Determine the [x, y] coordinate at the center of the cell enclosing the given text.  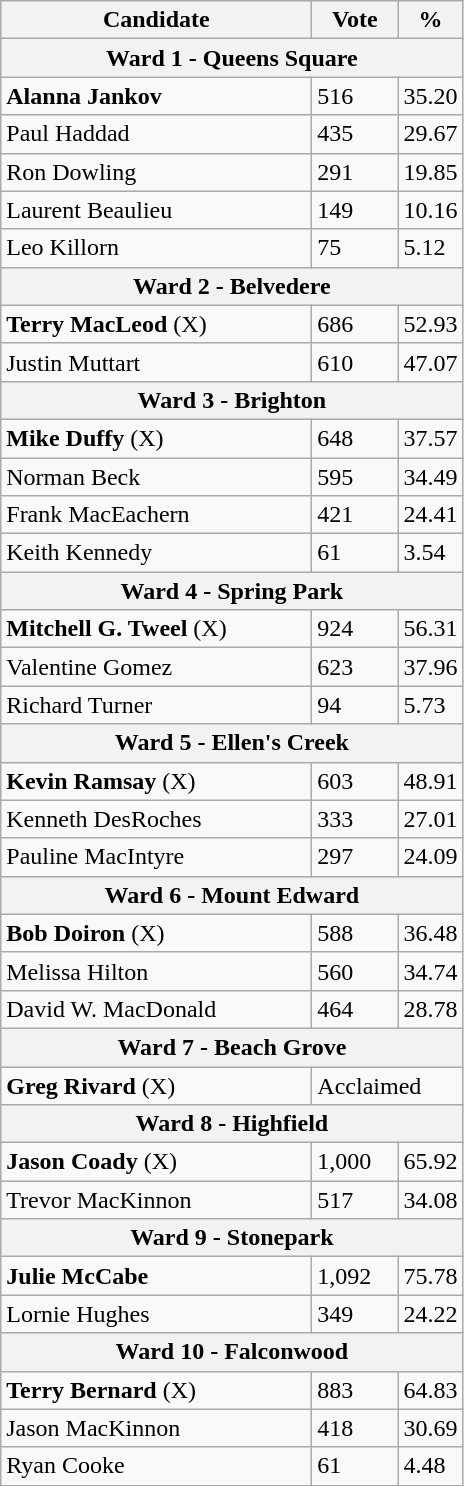
623 [355, 667]
37.57 [430, 438]
29.67 [430, 134]
27.01 [430, 819]
65.92 [430, 1162]
30.69 [430, 1428]
Trevor MacKinnon [156, 1200]
418 [355, 1428]
3.54 [430, 553]
5.12 [430, 248]
4.48 [430, 1466]
Ward 1 - Queens Square [232, 58]
10.16 [430, 210]
David W. MacDonald [156, 1009]
1,000 [355, 1162]
Leo Killorn [156, 248]
Greg Rivard (X) [156, 1085]
Julie McCabe [156, 1276]
75.78 [430, 1276]
Ward 7 - Beach Grove [232, 1047]
Pauline MacIntyre [156, 857]
Ryan Cooke [156, 1466]
291 [355, 172]
435 [355, 134]
1,092 [355, 1276]
% [430, 20]
34.74 [430, 971]
19.85 [430, 172]
149 [355, 210]
349 [355, 1314]
Melissa Hilton [156, 971]
24.41 [430, 515]
588 [355, 933]
36.48 [430, 933]
75 [355, 248]
Candidate [156, 20]
24.22 [430, 1314]
686 [355, 324]
464 [355, 1009]
Mike Duffy (X) [156, 438]
Ward 10 - Falconwood [232, 1352]
Keith Kennedy [156, 553]
Laurent Beaulieu [156, 210]
Richard Turner [156, 705]
28.78 [430, 1009]
Justin Muttart [156, 362]
Kevin Ramsay (X) [156, 781]
Ward 9 - Stonepark [232, 1238]
34.49 [430, 477]
24.09 [430, 857]
5.73 [430, 705]
Lornie Hughes [156, 1314]
64.83 [430, 1390]
48.91 [430, 781]
Ward 5 - Ellen's Creek [232, 743]
Paul Haddad [156, 134]
Terry MacLeod (X) [156, 324]
Valentine Gomez [156, 667]
Norman Beck [156, 477]
560 [355, 971]
Kenneth DesRoches [156, 819]
Ward 8 - Highfield [232, 1124]
56.31 [430, 629]
648 [355, 438]
Acclaimed [388, 1085]
595 [355, 477]
Mitchell G. Tweel (X) [156, 629]
Jason Coady (X) [156, 1162]
Ward 3 - Brighton [232, 400]
94 [355, 705]
883 [355, 1390]
Ron Dowling [156, 172]
924 [355, 629]
47.07 [430, 362]
34.08 [430, 1200]
603 [355, 781]
Frank MacEachern [156, 515]
Alanna Jankov [156, 96]
610 [355, 362]
Jason MacKinnon [156, 1428]
297 [355, 857]
Vote [355, 20]
516 [355, 96]
Ward 4 - Spring Park [232, 591]
Ward 2 - Belvedere [232, 286]
37.96 [430, 667]
421 [355, 515]
52.93 [430, 324]
35.20 [430, 96]
333 [355, 819]
Terry Bernard (X) [156, 1390]
517 [355, 1200]
Ward 6 - Mount Edward [232, 895]
Bob Doiron (X) [156, 933]
